Provide the [x, y] coordinate of the cell's center where the given text is located.  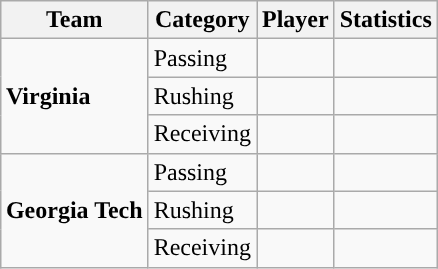
Category [202, 20]
Virginia [74, 96]
Player [295, 20]
Georgia Tech [74, 210]
Team [74, 20]
Statistics [386, 20]
